Output the (X, Y) coordinate of the center of the cell containing the given text.  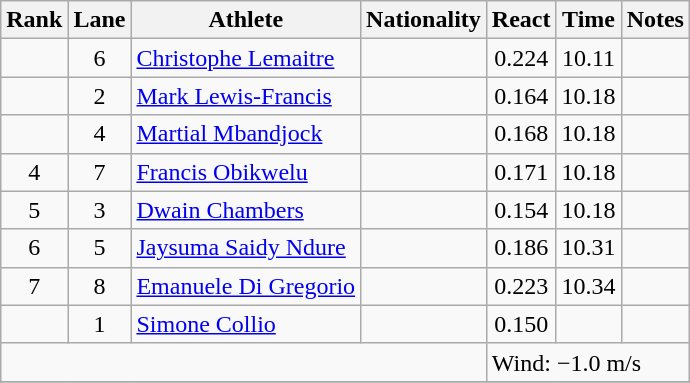
Dwain Chambers (246, 210)
Emanuele Di Gregorio (246, 286)
0.164 (521, 96)
2 (100, 96)
0.171 (521, 172)
Athlete (246, 20)
0.168 (521, 134)
Martial Mbandjock (246, 134)
Christophe Lemaitre (246, 58)
0.154 (521, 210)
0.223 (521, 286)
Mark Lewis-Francis (246, 96)
Notes (655, 20)
Rank (34, 20)
Francis Obikwelu (246, 172)
10.34 (588, 286)
Nationality (424, 20)
10.11 (588, 58)
Wind: −1.0 m/s (588, 362)
Jaysuma Saidy Ndure (246, 248)
Simone Collio (246, 324)
1 (100, 324)
React (521, 20)
Time (588, 20)
0.224 (521, 58)
10.31 (588, 248)
0.150 (521, 324)
3 (100, 210)
0.186 (521, 248)
8 (100, 286)
Lane (100, 20)
